Extract the (x, y) coordinate from the center of the cell holding the provided text.  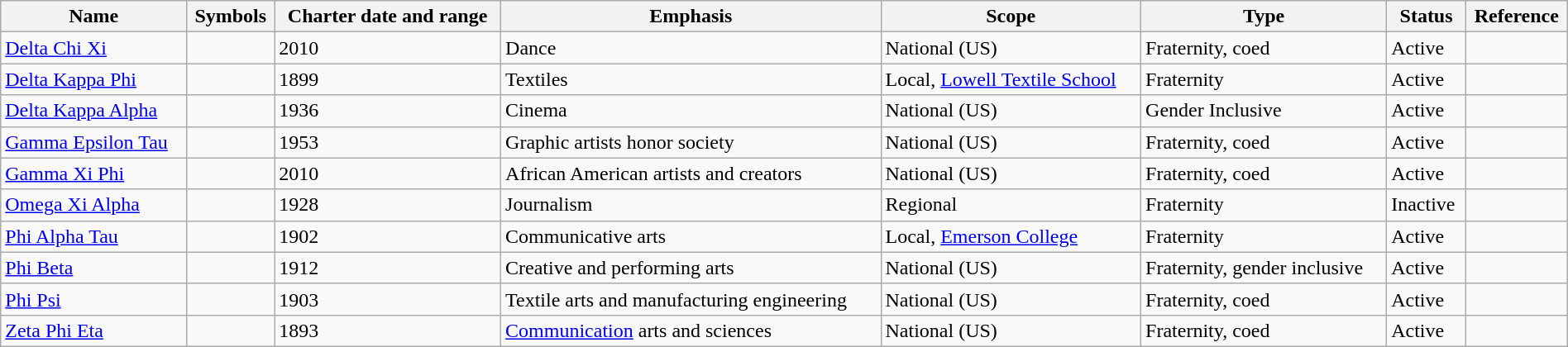
Journalism (691, 205)
Phi Psi (94, 299)
Gender Inclusive (1264, 111)
Charter date and range (388, 17)
Cinema (691, 111)
1902 (388, 236)
Symbols (231, 17)
1899 (388, 79)
Dance (691, 48)
Local, Lowell Textile School (1011, 79)
1893 (388, 330)
Zeta Phi Eta (94, 330)
Regional (1011, 205)
Reference (1517, 17)
Delta Chi Xi (94, 48)
Local, Emerson College (1011, 236)
Graphic artists honor society (691, 142)
Delta Kappa Phi (94, 79)
1936 (388, 111)
Scope (1011, 17)
Textiles (691, 79)
Textile arts and manufacturing engineering (691, 299)
1912 (388, 268)
Phi Alpha Tau (94, 236)
African American artists and creators (691, 173)
Inactive (1427, 205)
Name (94, 17)
Type (1264, 17)
Omega Xi Alpha (94, 205)
Gamma Xi Phi (94, 173)
Phi Beta (94, 268)
1953 (388, 142)
Emphasis (691, 17)
Delta Kappa Alpha (94, 111)
Gamma Epsilon Tau (94, 142)
1928 (388, 205)
Communicative arts (691, 236)
Communication arts and sciences (691, 330)
Status (1427, 17)
Fraternity, gender inclusive (1264, 268)
Creative and performing arts (691, 268)
1903 (388, 299)
